Provide the [X, Y] coordinate of the cell's center where the given text is located.  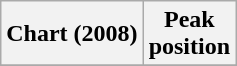
Peakposition [189, 34]
Chart (2008) [72, 34]
